Search for the cell housing the specified text and yield its (X, Y) center coordinate. 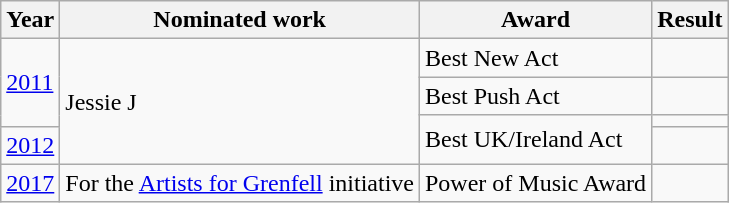
Best Push Act (535, 96)
For the Artists for Grenfell initiative (240, 183)
Year (30, 20)
2017 (30, 183)
Result (690, 20)
Award (535, 20)
2011 (30, 82)
2012 (30, 145)
Nominated work (240, 20)
Jessie J (240, 102)
Power of Music Award (535, 183)
Best UK/Ireland Act (535, 140)
Best New Act (535, 58)
